Search for the cell housing the specified text and yield its [X, Y] center coordinate. 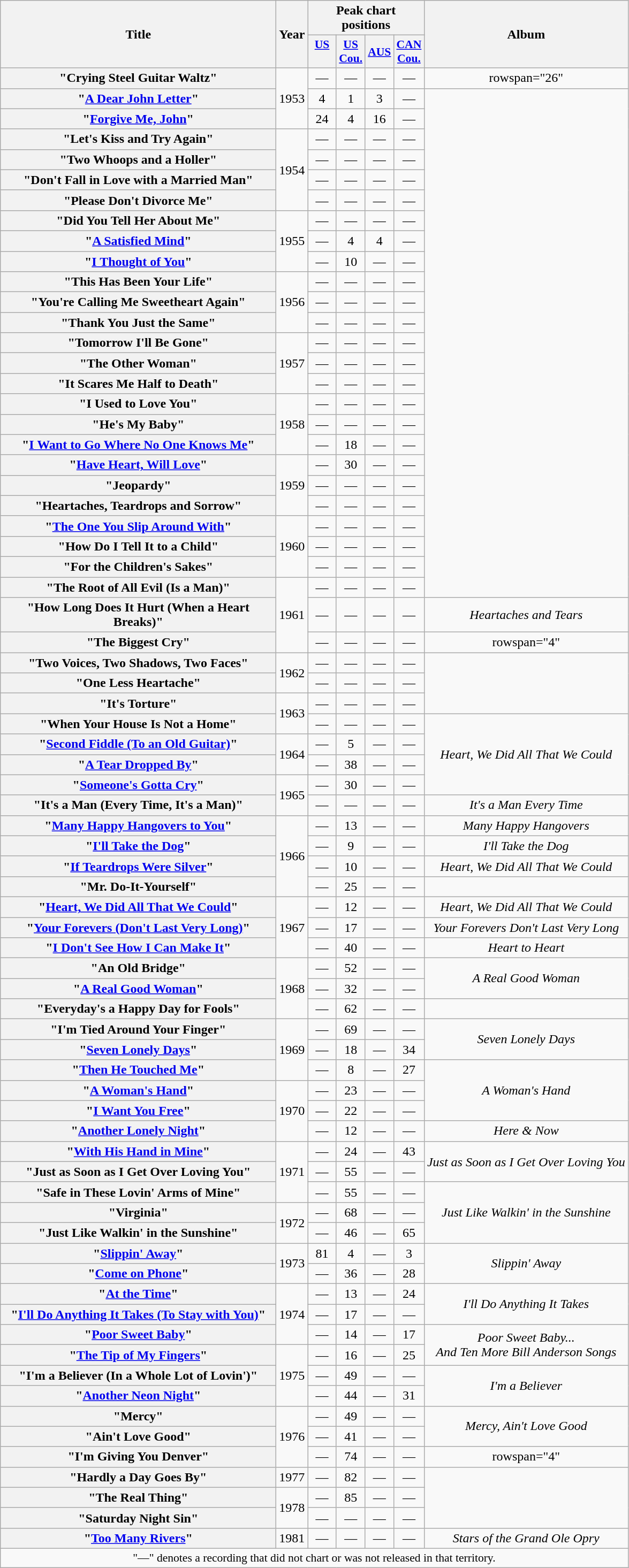
14 [351, 1335]
"I'll Do Anything It Takes (To Stay with You)" [138, 1314]
62 [351, 1009]
"If Teardrops Were Silver" [138, 866]
36 [351, 1274]
"The Root of All Evil (Is a Man)" [138, 587]
Heartaches and Tears [526, 615]
"—" denotes a recording that did not chart or was not released in that territory. [314, 1558]
1 [351, 98]
Just Like Walkin' in the Sunshine [526, 1212]
I'll Take the Dog [526, 846]
I'll Do Anything It Takes [526, 1304]
"It's Torture" [138, 703]
"A Tear Dropped By" [138, 764]
"Second Fiddle (To an Old Guitar)" [138, 744]
1958 [292, 424]
5 [351, 744]
"How Long Does It Hurt (When a Heart Breaks)" [138, 615]
"A Real Good Woman" [138, 989]
69 [351, 1029]
"Jeopardy" [138, 485]
"It Scares Me Half to Death" [138, 384]
"I Used to Love You" [138, 404]
"The Biggest Cry" [138, 643]
A Real Good Woman [526, 978]
"He's My Baby" [138, 424]
23 [351, 1090]
"This Has Been Your Life" [138, 282]
Many Happy Hangovers [526, 825]
"Virginia" [138, 1212]
1963 [292, 714]
I'm a Believer [526, 1386]
A Woman's Hand [526, 1090]
"I'm Tied Around Your Finger" [138, 1029]
"I'm Giving You Denver" [138, 1457]
Peak chart positions [366, 18]
22 [351, 1111]
1955 [292, 241]
"For the Children's Sakes" [138, 567]
"When Your House Is Not a Home" [138, 724]
1975 [292, 1375]
"Everyday's a Happy Day for Fools" [138, 1009]
"Then He Touched Me" [138, 1070]
28 [409, 1274]
It's a Man Every Time [526, 805]
"At the Time" [138, 1294]
"Your Forevers (Don't Last Very Long)" [138, 927]
"Many Happy Hangovers to You" [138, 825]
"The Other Woman" [138, 363]
1959 [292, 485]
1969 [292, 1050]
"Mr. Do-It-Yourself" [138, 886]
"Poor Sweet Baby" [138, 1335]
"Did You Tell Her About Me" [138, 220]
"Come on Phone" [138, 1274]
"Just as Soon as I Get Over Loving You" [138, 1172]
31 [409, 1396]
"I'm a Believer (In a Whole Lot of Lovin')" [138, 1375]
Heart to Heart [526, 948]
"Mercy" [138, 1416]
"The Real Thing" [138, 1497]
1954 [292, 170]
"Two Voices, Two Shadows, Two Faces" [138, 663]
40 [351, 948]
Title [138, 34]
Your Forevers Don't Last Very Long [526, 927]
1960 [292, 546]
"With His Hand in Mine" [138, 1151]
1968 [292, 989]
1981 [292, 1538]
74 [351, 1457]
82 [351, 1477]
"An Old Bridge" [138, 968]
"I Thought of You" [138, 262]
Here & Now [526, 1131]
1967 [292, 927]
"The One You Slip Around With" [138, 526]
"Safe in These Lovin' Arms of Mine" [138, 1192]
43 [409, 1151]
9 [351, 846]
US [322, 51]
38 [351, 764]
1964 [292, 754]
Album [526, 34]
8 [351, 1070]
1962 [292, 673]
"It's a Man (Every Time, It's a Man)" [138, 805]
1961 [292, 614]
"Forgive Me, John" [138, 119]
"Thank You Just the Same" [138, 323]
USCou. [351, 51]
Mercy, Ain't Love Good [526, 1426]
1976 [292, 1436]
1965 [292, 795]
"Ain't Love Good" [138, 1436]
Stars of the Grand Ole Opry [526, 1538]
44 [351, 1396]
"A Woman's Hand" [138, 1090]
"I Want to Go Where No One Knows Me" [138, 445]
65 [409, 1233]
Poor Sweet Baby...And Ten More Bill Anderson Songs [526, 1345]
rowspan="26" [526, 78]
1977 [292, 1477]
1970 [292, 1111]
"Have Heart, Will Love" [138, 465]
"Heartaches, Teardrops and Sorrow" [138, 506]
Year [292, 34]
"I Want You Free" [138, 1111]
"Slippin' Away" [138, 1253]
81 [322, 1253]
"Heart, We Did All That We Could" [138, 907]
"Crying Steel Guitar Waltz" [138, 78]
AUS [379, 51]
1957 [292, 363]
"One Less Heartache" [138, 683]
"Someone's Gotta Cry" [138, 785]
"Let's Kiss and Try Again" [138, 139]
1956 [292, 302]
"Please Don't Divorce Me" [138, 200]
"I'll Take the Dog" [138, 846]
"Just Like Walkin' in the Sunshine" [138, 1233]
1973 [292, 1264]
"Another Neon Night" [138, 1396]
68 [351, 1212]
1971 [292, 1172]
"Another Lonely Night" [138, 1131]
"Too Many Rivers" [138, 1538]
"Saturday Night Sin" [138, 1518]
85 [351, 1497]
"You're Calling Me Sweetheart Again" [138, 302]
32 [351, 989]
1953 [292, 98]
"Don't Fall in Love with a Married Man" [138, 180]
"Seven Lonely Days" [138, 1050]
Just as Soon as I Get Over Loving You [526, 1161]
Slippin' Away [526, 1264]
"The Tip of My Fingers" [138, 1355]
Seven Lonely Days [526, 1039]
46 [351, 1233]
1966 [292, 856]
"Tomorrow I'll Be Gone" [138, 343]
1978 [292, 1508]
"Two Whoops and a Holler" [138, 159]
27 [409, 1070]
52 [351, 968]
41 [351, 1436]
"I Don't See How I Can Make It" [138, 948]
34 [409, 1050]
"How Do I Tell It to a Child" [138, 546]
"A Dear John Letter" [138, 98]
1974 [292, 1314]
"A Satisfied Mind" [138, 241]
CANCou. [409, 51]
"Hardly a Day Goes By" [138, 1477]
1972 [292, 1222]
